Pinpoint the cell where the given text exists, returning its [x, y] midpoint coordinate. 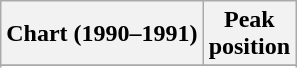
Peakposition [249, 34]
Chart (1990–1991) [102, 34]
